Detect which cell encompasses the target text, then output its [x, y] center coordinate. 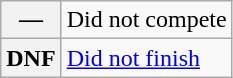
Did not compete [146, 20]
— [31, 20]
DNF [31, 58]
Did not finish [146, 58]
